Return [x, y] of the center of cell containing provided text 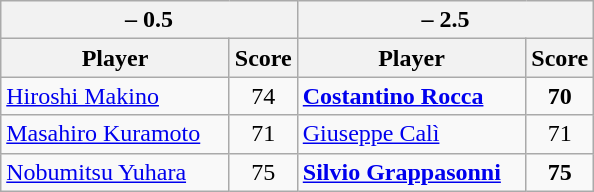
– 0.5 [150, 20]
Costantino Rocca [412, 96]
Masahiro Kuramoto [116, 134]
74 [263, 96]
70 [560, 96]
– 2.5 [446, 20]
Giuseppe Calì [412, 134]
Nobumitsu Yuhara [116, 172]
Silvio Grappasonni [412, 172]
Hiroshi Makino [116, 96]
